Scan for the cell matching the given text and deliver its [x, y] coordinate at center. 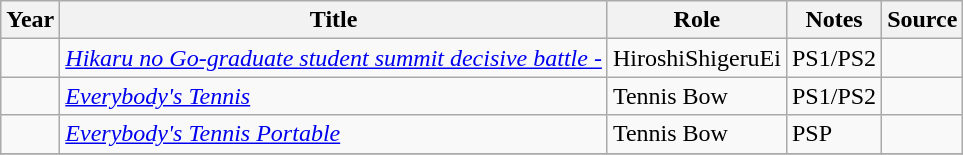
Notes [834, 20]
Everybody's Tennis Portable [334, 134]
PSP [834, 134]
Role [696, 20]
Title [334, 20]
Year [30, 20]
Source [922, 20]
HiroshiShigeruEi [696, 58]
Everybody's Tennis [334, 96]
Hikaru no Go-graduate student summit decisive battle - [334, 58]
